Pinpoint the cell where the given text exists, returning its [x, y] midpoint coordinate. 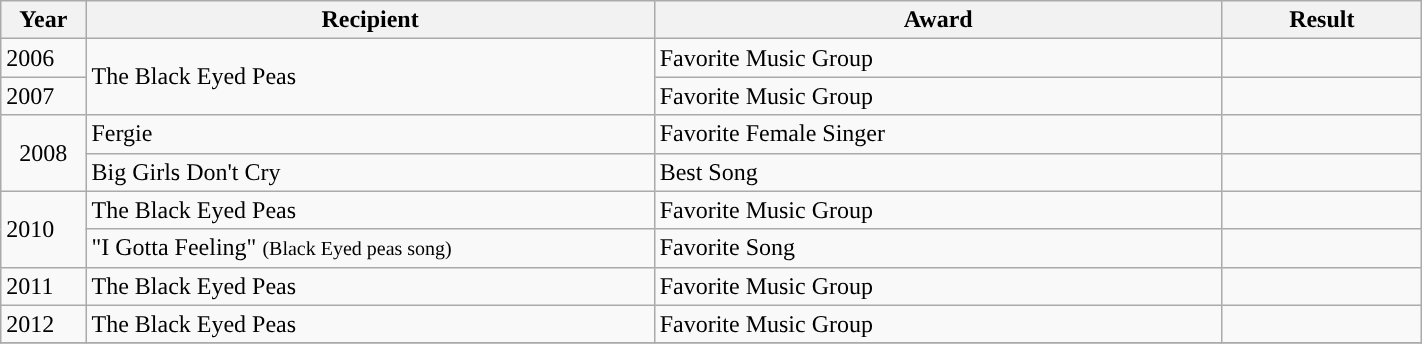
Award [938, 20]
Big Girls Don't Cry [370, 172]
Result [1322, 20]
Best Song [938, 172]
"I Gotta Feeling" (Black Eyed peas song) [370, 248]
Recipient [370, 20]
Year [44, 20]
2008 [44, 153]
Favorite Song [938, 248]
Favorite Female Singer [938, 134]
2012 [44, 324]
2011 [44, 286]
2010 [44, 229]
2007 [44, 96]
Fergie [370, 134]
2006 [44, 58]
